Determine the (x, y) coordinate at the center of the cell enclosing the given text.  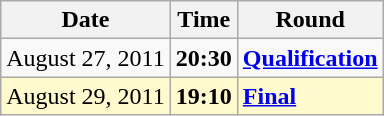
Qualification (310, 58)
August 29, 2011 (86, 96)
Time (204, 20)
19:10 (204, 96)
August 27, 2011 (86, 58)
Date (86, 20)
Final (310, 96)
Round (310, 20)
20:30 (204, 58)
